For the text-containing cell, return its midpoint in (x, y) coordinate format. 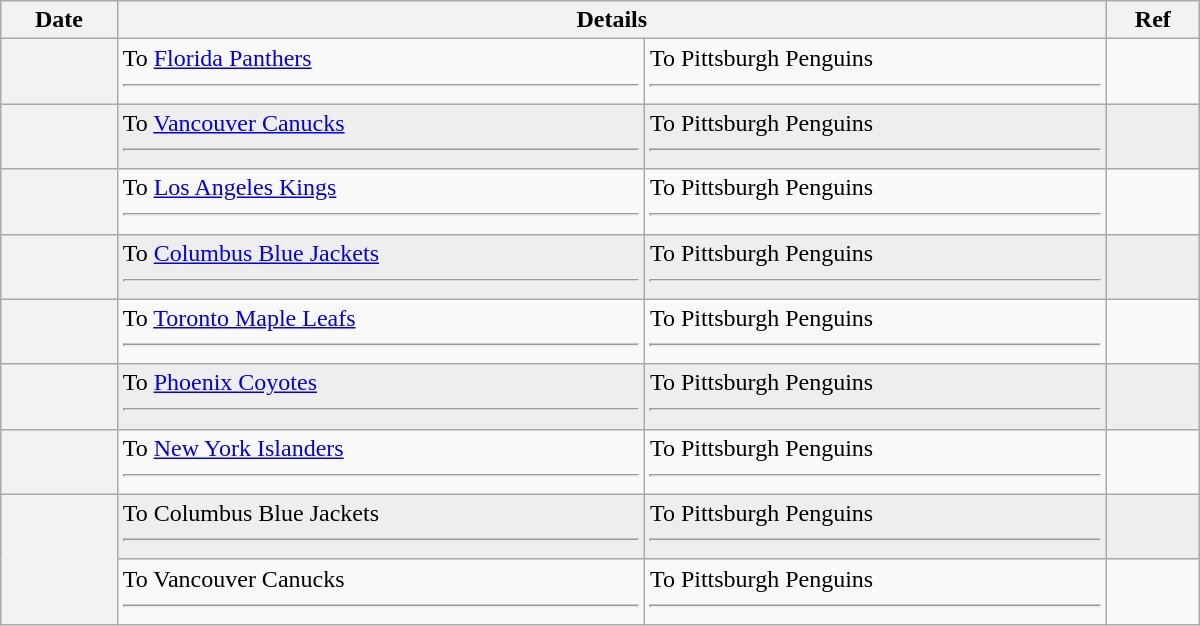
Date (59, 20)
To New York Islanders (380, 462)
Details (612, 20)
To Florida Panthers (380, 72)
To Los Angeles Kings (380, 202)
To Toronto Maple Leafs (380, 332)
To Phoenix Coyotes (380, 396)
Ref (1152, 20)
